Provide the (X, Y) coordinate of the cell's center where the given text is located.  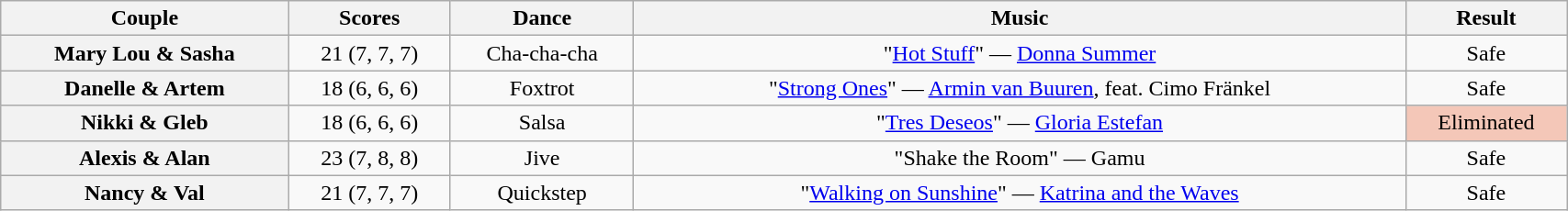
Salsa (542, 123)
"Strong Ones" — Armin van Buuren, feat. Cimo Fränkel (1020, 88)
Quickstep (542, 193)
Music (1020, 18)
23 (7, 8, 8) (369, 158)
"Tres Deseos" — Gloria Estefan (1020, 123)
Jive (542, 158)
Dance (542, 18)
Eliminated (1486, 123)
Cha-cha-cha (542, 53)
Mary Lou & Sasha (145, 53)
Result (1486, 18)
Couple (145, 18)
Scores (369, 18)
Danelle & Artem (145, 88)
"Shake the Room" — Gamu (1020, 158)
"Walking on Sunshine" — Katrina and the Waves (1020, 193)
Nancy & Val (145, 193)
Foxtrot (542, 88)
Alexis & Alan (145, 158)
"Hot Stuff" — Donna Summer (1020, 53)
Nikki & Gleb (145, 123)
